Pinpoint the cell where the given text exists, returning its [X, Y] midpoint coordinate. 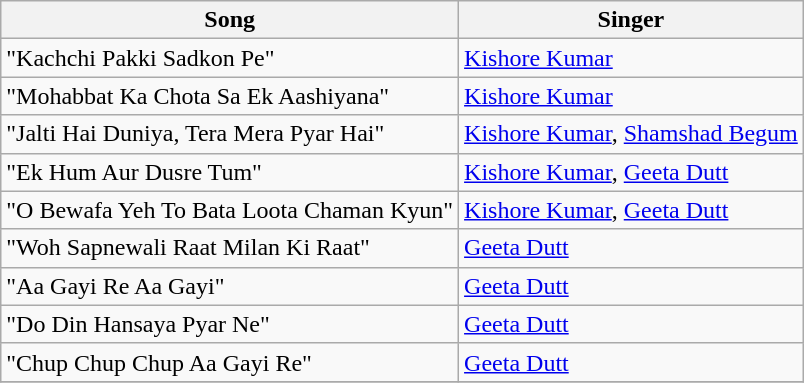
Singer [632, 20]
Song [230, 20]
"Aa Gayi Re Aa Gayi" [230, 286]
"Jalti Hai Duniya, Tera Mera Pyar Hai" [230, 134]
"Mohabbat Ka Chota Sa Ek Aashiyana" [230, 96]
"Chup Chup Chup Aa Gayi Re" [230, 362]
Kishore Kumar, Shamshad Begum [632, 134]
"Woh Sapnewali Raat Milan Ki Raat" [230, 248]
"Do Din Hansaya Pyar Ne" [230, 324]
"Ek Hum Aur Dusre Tum" [230, 172]
"O Bewafa Yeh To Bata Loota Chaman Kyun" [230, 210]
"Kachchi Pakki Sadkon Pe" [230, 58]
